Determine the (x, y) coordinate at the center of the cell enclosing the given text.  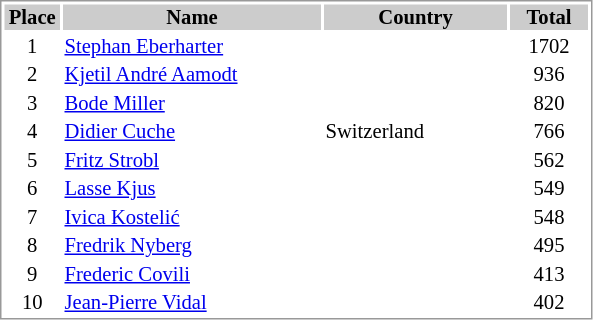
3 (32, 103)
Ivica Kostelić (192, 217)
Fredrik Nyberg (192, 245)
4 (32, 131)
Place (32, 17)
936 (549, 75)
413 (549, 274)
6 (32, 189)
Fritz Strobl (192, 160)
Lasse Kjus (192, 189)
Frederic Covili (192, 274)
562 (549, 160)
10 (32, 303)
549 (549, 189)
5 (32, 160)
Country (416, 17)
766 (549, 131)
Name (192, 17)
402 (549, 303)
495 (549, 245)
548 (549, 217)
8 (32, 245)
2 (32, 75)
1 (32, 46)
1702 (549, 46)
Jean-Pierre Vidal (192, 303)
820 (549, 103)
Kjetil André Aamodt (192, 75)
Switzerland (416, 131)
9 (32, 274)
Bode Miller (192, 103)
7 (32, 217)
Stephan Eberharter (192, 46)
Total (549, 17)
Didier Cuche (192, 131)
